From the cell containing the given text, extract its center point as [x, y] coordinate. 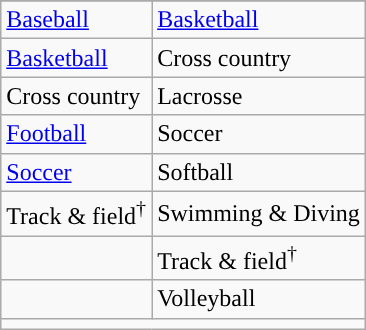
Swimming & Diving [259, 214]
Football [76, 134]
Softball [259, 172]
Baseball [76, 20]
Volleyball [259, 299]
Lacrosse [259, 96]
